For the text-containing cell, return its midpoint in [X, Y] coordinate format. 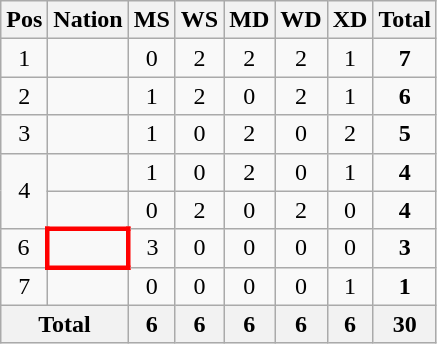
5 [405, 134]
30 [405, 324]
WS [199, 20]
MS [152, 20]
WD [301, 20]
Nation [88, 20]
Pos [24, 20]
MD [250, 20]
XD [350, 20]
